Capture the cell that displays the provided text and extract its [x, y] central coordinate. 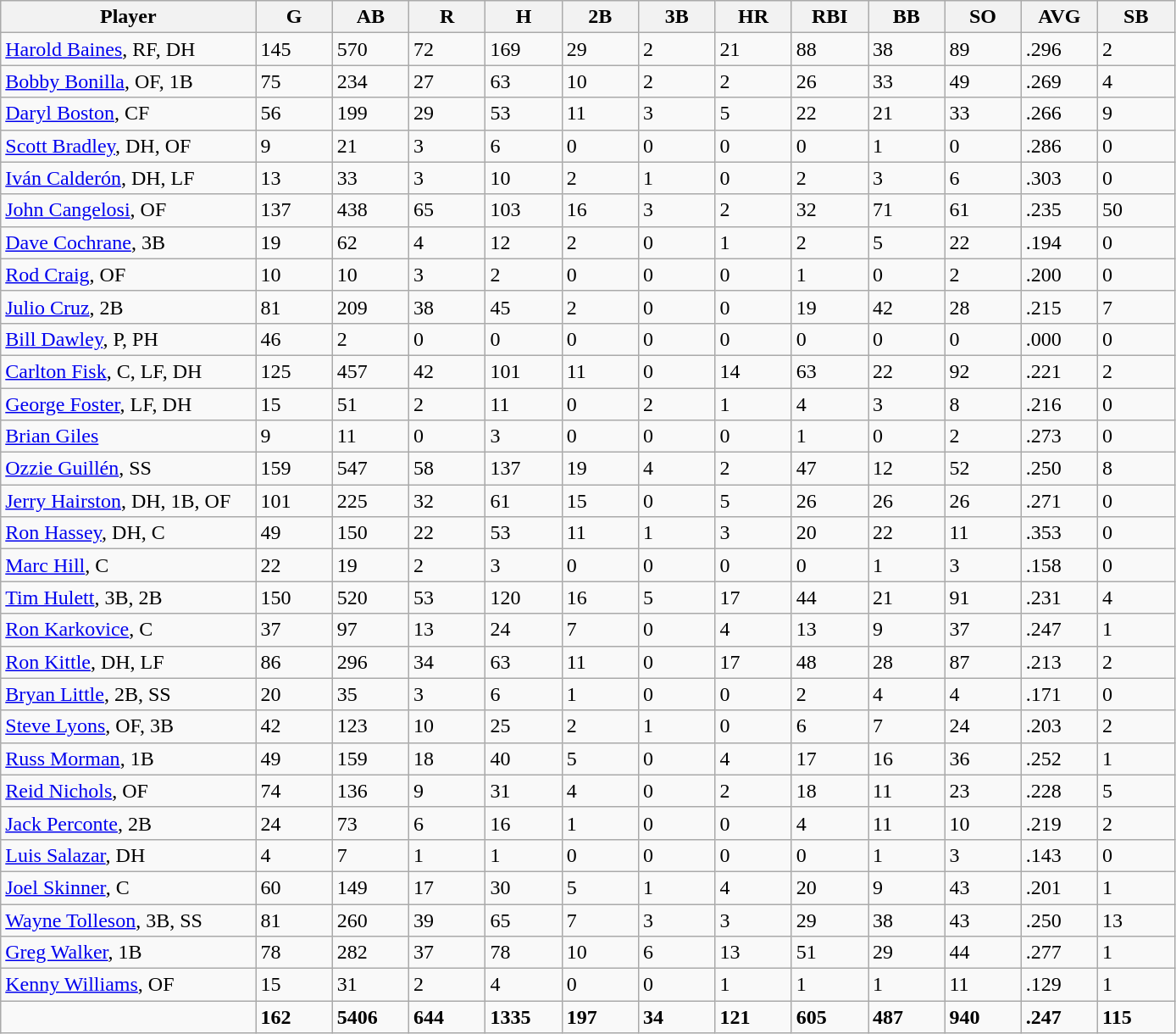
547 [370, 469]
14 [753, 371]
74 [294, 791]
605 [829, 1017]
Bobby Bonilla, OF, 1B [129, 81]
120 [524, 598]
.286 [1059, 146]
115 [1137, 1017]
56 [294, 114]
260 [370, 920]
Scott Bradley, DH, OF [129, 146]
52 [983, 469]
Carlton Fisk, C, LF, DH [129, 371]
121 [753, 1017]
AVG [1059, 17]
Jack Perconte, 2B [129, 823]
Harold Baines, RF, DH [129, 49]
SO [983, 17]
73 [370, 823]
.252 [1059, 759]
88 [829, 49]
Marc Hill, C [129, 565]
H [524, 17]
.277 [1059, 953]
87 [983, 662]
RBI [829, 17]
.269 [1059, 81]
39 [447, 920]
.296 [1059, 49]
Ron Karkovice, C [129, 630]
296 [370, 662]
Player [129, 17]
.000 [1059, 339]
92 [983, 371]
2B [600, 17]
Jerry Hairston, DH, 1B, OF [129, 501]
.213 [1059, 662]
SB [1137, 17]
Luis Salazar, DH [129, 855]
60 [294, 887]
89 [983, 49]
58 [447, 469]
145 [294, 49]
36 [983, 759]
162 [294, 1017]
71 [907, 210]
940 [983, 1017]
.200 [1059, 275]
438 [370, 210]
Iván Calderón, DH, LF [129, 178]
Wayne Tolleson, 3B, SS [129, 920]
.194 [1059, 242]
169 [524, 49]
197 [600, 1017]
Joel Skinner, C [129, 887]
.221 [1059, 371]
Kenny Williams, OF [129, 985]
Ron Hassey, DH, C [129, 533]
Greg Walker, 1B [129, 953]
.158 [1059, 565]
Brian Giles [129, 436]
47 [829, 469]
Tim Hulett, 3B, 2B [129, 598]
AB [370, 17]
.266 [1059, 114]
Reid Nichols, OF [129, 791]
.219 [1059, 823]
123 [370, 726]
457 [370, 371]
136 [370, 791]
.228 [1059, 791]
.143 [1059, 855]
Russ Morman, 1B [129, 759]
Dave Cochrane, 3B [129, 242]
199 [370, 114]
Rod Craig, OF [129, 275]
.203 [1059, 726]
Julio Cruz, 2B [129, 307]
209 [370, 307]
46 [294, 339]
.215 [1059, 307]
86 [294, 662]
48 [829, 662]
HR [753, 17]
97 [370, 630]
27 [447, 81]
225 [370, 501]
R [447, 17]
BB [907, 17]
5406 [370, 1017]
.216 [1059, 404]
91 [983, 598]
75 [294, 81]
.201 [1059, 887]
.273 [1059, 436]
Ron Kittle, DH, LF [129, 662]
Daryl Boston, CF [129, 114]
G [294, 17]
570 [370, 49]
23 [983, 791]
103 [524, 210]
Bill Dawley, P, PH [129, 339]
487 [907, 1017]
.171 [1059, 694]
3B [677, 17]
40 [524, 759]
62 [370, 242]
50 [1137, 210]
35 [370, 694]
Bryan Little, 2B, SS [129, 694]
72 [447, 49]
125 [294, 371]
Ozzie Guillén, SS [129, 469]
1335 [524, 1017]
John Cangelosi, OF [129, 210]
George Foster, LF, DH [129, 404]
30 [524, 887]
Steve Lyons, OF, 3B [129, 726]
520 [370, 598]
234 [370, 81]
.271 [1059, 501]
.353 [1059, 533]
282 [370, 953]
.235 [1059, 210]
149 [370, 887]
.303 [1059, 178]
45 [524, 307]
25 [524, 726]
.129 [1059, 985]
644 [447, 1017]
.231 [1059, 598]
